Detect which cell encompasses the target text, then output its [x, y] center coordinate. 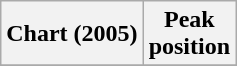
Chart (2005) [72, 34]
Peakposition [189, 34]
